Scan for the cell matching the given text and deliver its [X, Y] coordinate at center. 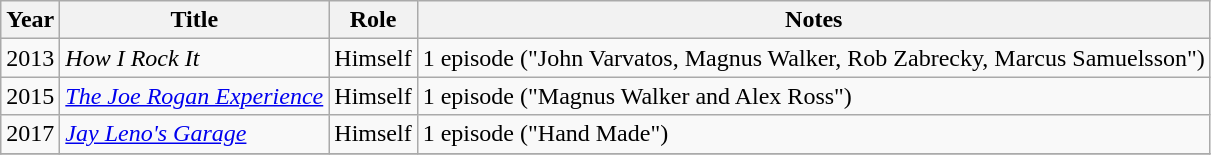
1 episode ("John Varvatos, Magnus Walker, Rob Zabrecky, Marcus Samuelsson") [814, 58]
2017 [30, 134]
The Joe Rogan Experience [194, 96]
1 episode ("Hand Made") [814, 134]
Role [373, 20]
How I Rock It [194, 58]
Title [194, 20]
Notes [814, 20]
2013 [30, 58]
2015 [30, 96]
Year [30, 20]
Jay Leno's Garage [194, 134]
1 episode ("Magnus Walker and Alex Ross") [814, 96]
